Identify which cell holds the provided text, then report its (X, Y) central coordinate. 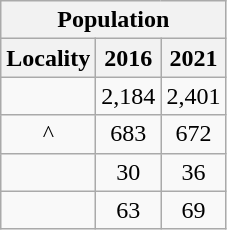
2,401 (194, 96)
^ (48, 134)
2016 (128, 58)
683 (128, 134)
Population (114, 20)
30 (128, 172)
Locality (48, 58)
69 (194, 210)
36 (194, 172)
63 (128, 210)
672 (194, 134)
2,184 (128, 96)
2021 (194, 58)
